Capture the cell that displays the provided text and extract its (x, y) central coordinate. 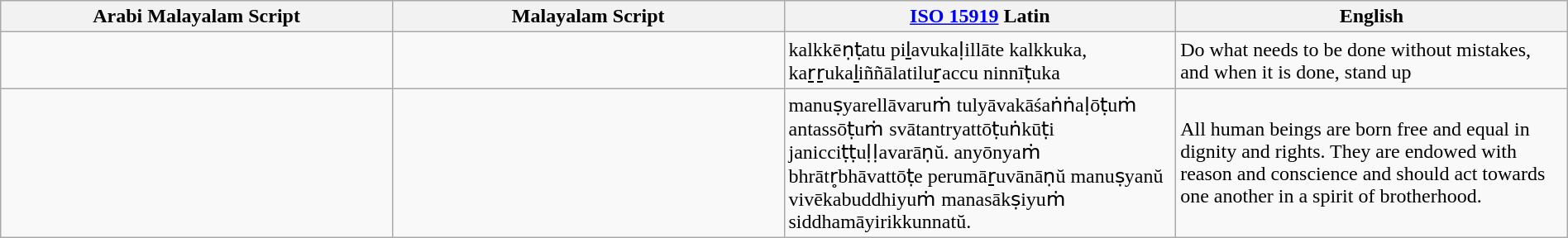
kalkkēṇṭatu piḻavukaḷillāte kalkkuka, kaṟṟukaḻiññālatiluṟaccu ninnīṭuka (980, 60)
Malayalam Script (588, 17)
ISO 15919 Latin (980, 17)
Do what needs to be done without mistakes, and when it is done, stand up (1372, 60)
Arabi Malayalam Script (197, 17)
English (1372, 17)
